Provide the (X, Y) coordinate of the cell's center where the given text is located.  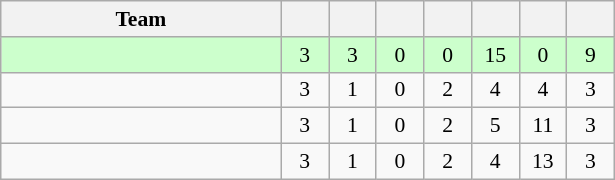
15 (495, 55)
13 (543, 162)
5 (495, 126)
11 (543, 126)
Team (141, 19)
9 (591, 55)
